Locate the cell with the specified text and output its [x, y] center coordinate. 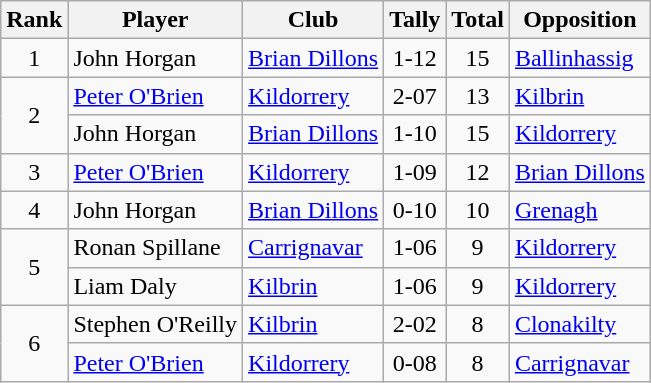
3 [34, 172]
1-12 [415, 58]
1-09 [415, 172]
12 [478, 172]
Rank [34, 20]
Player [156, 20]
1-10 [415, 134]
Ronan Spillane [156, 248]
1 [34, 58]
2-07 [415, 96]
Liam Daly [156, 286]
Ballinhassig [580, 58]
Grenagh [580, 210]
2 [34, 115]
0-10 [415, 210]
Clonakilty [580, 324]
Total [478, 20]
Stephen O'Reilly [156, 324]
2-02 [415, 324]
13 [478, 96]
10 [478, 210]
6 [34, 343]
4 [34, 210]
Club [314, 20]
Opposition [580, 20]
0-08 [415, 362]
5 [34, 267]
Tally [415, 20]
